Scan for the cell matching the given text and deliver its [x, y] coordinate at center. 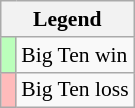
Big Ten win [74, 55]
Big Ten loss [74, 90]
Legend [68, 19]
